Find where the given text appears and provide that cell's center as (X, Y) coordinate. 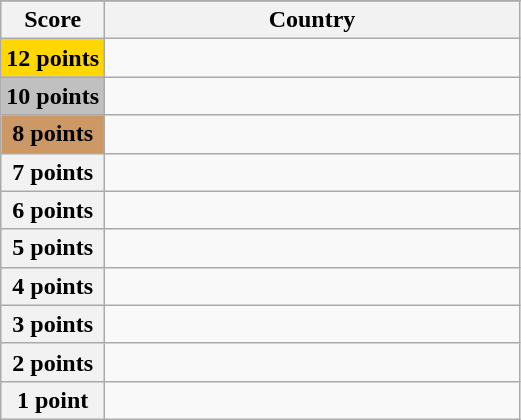
5 points (53, 248)
2 points (53, 362)
4 points (53, 286)
3 points (53, 324)
8 points (53, 134)
12 points (53, 58)
10 points (53, 96)
6 points (53, 210)
7 points (53, 172)
1 point (53, 400)
Score (53, 20)
Country (312, 20)
